Output the [X, Y] coordinate of the center of the cell containing the given text.  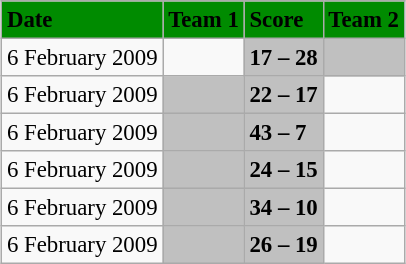
34 – 10 [284, 208]
26 – 19 [284, 245]
17 – 28 [284, 57]
43 – 7 [284, 133]
24 – 15 [284, 170]
Date [82, 20]
Team 1 [204, 20]
Team 2 [364, 20]
22 – 17 [284, 95]
Score [284, 20]
